Detect which cell encompasses the target text, then output its [x, y] center coordinate. 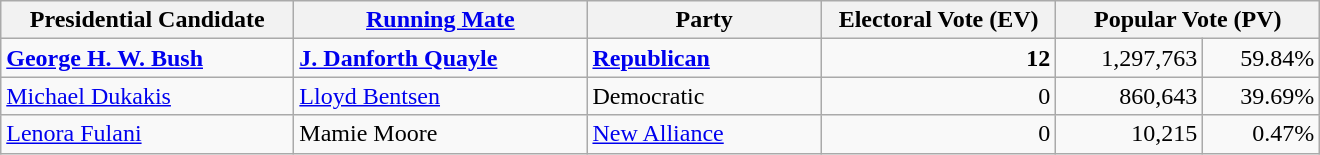
Lenora Fulani [148, 134]
59.84% [1262, 58]
Popular Vote (PV) [1188, 20]
Mamie Moore [440, 134]
0.47% [1262, 134]
10,215 [1130, 134]
860,643 [1130, 96]
Electoral Vote (EV) [938, 20]
J. Danforth Quayle [440, 58]
New Alliance [704, 134]
Democratic [704, 96]
Lloyd Bentsen [440, 96]
George H. W. Bush [148, 58]
Running Mate [440, 20]
Presidential Candidate [148, 20]
12 [938, 58]
1,297,763 [1130, 58]
39.69% [1262, 96]
Michael Dukakis [148, 96]
Party [704, 20]
Republican [704, 58]
